Search for the cell housing the specified text and yield its (x, y) center coordinate. 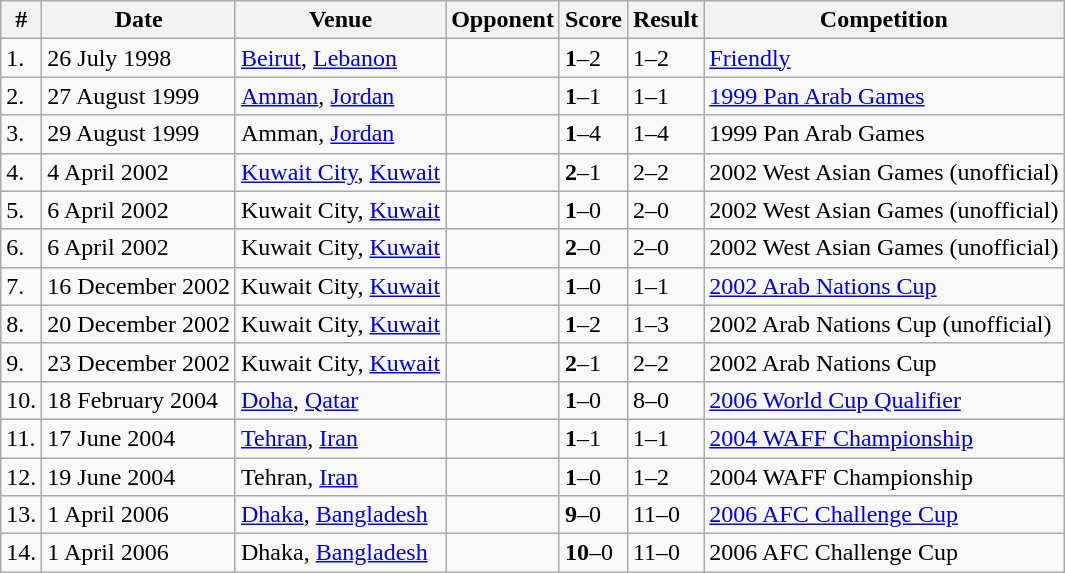
29 August 1999 (139, 134)
1. (22, 58)
20 December 2002 (139, 324)
17 June 2004 (139, 438)
1–3 (665, 324)
12. (22, 477)
3. (22, 134)
5. (22, 210)
Competition (884, 20)
11. (22, 438)
# (22, 20)
8. (22, 324)
19 June 2004 (139, 477)
Doha, Qatar (340, 400)
Opponent (503, 20)
7. (22, 286)
6. (22, 248)
10. (22, 400)
4 April 2002 (139, 172)
16 December 2002 (139, 286)
9–0 (593, 515)
14. (22, 553)
4. (22, 172)
2002 Arab Nations Cup (unofficial) (884, 324)
Friendly (884, 58)
27 August 1999 (139, 96)
23 December 2002 (139, 362)
10–0 (593, 553)
Date (139, 20)
26 July 1998 (139, 58)
8–0 (665, 400)
9. (22, 362)
13. (22, 515)
Result (665, 20)
2. (22, 96)
Score (593, 20)
18 February 2004 (139, 400)
2006 World Cup Qualifier (884, 400)
Beirut, Lebanon (340, 58)
Venue (340, 20)
